Detect which cell encompasses the target text, then output its [X, Y] center coordinate. 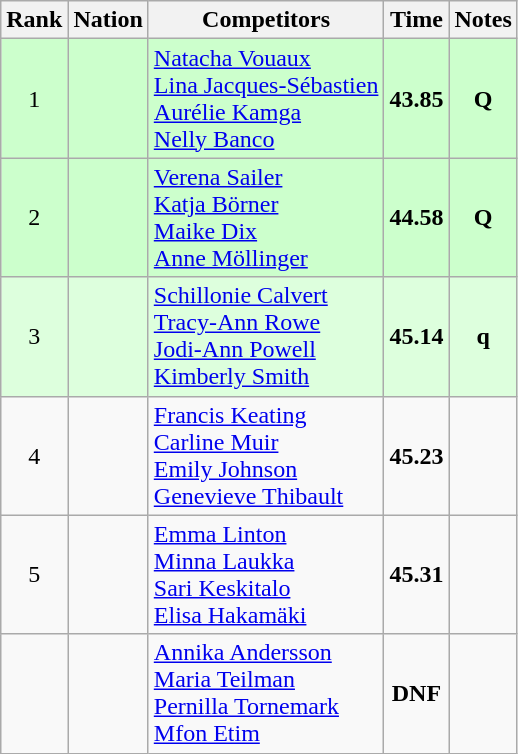
Natacha VouauxLina Jacques-SébastienAurélie KamgaNelly Banco [266, 98]
43.85 [416, 98]
Annika AnderssonMaria TeilmanPernilla TornemarkMfon Etim [266, 694]
q [483, 336]
Verena SailerKatja BörnerMaike DixAnne Möllinger [266, 218]
45.14 [416, 336]
Time [416, 20]
Competitors [266, 20]
Emma LintonMinna LaukkaSari KeskitaloElisa Hakamäki [266, 574]
4 [34, 456]
Rank [34, 20]
DNF [416, 694]
Nation [108, 20]
2 [34, 218]
Schillonie CalvertTracy-Ann RoweJodi-Ann PowellKimberly Smith [266, 336]
3 [34, 336]
Notes [483, 20]
1 [34, 98]
45.31 [416, 574]
44.58 [416, 218]
5 [34, 574]
Francis KeatingCarline MuirEmily JohnsonGenevieve Thibault [266, 456]
45.23 [416, 456]
